Pinpoint the cell where the given text exists, returning its (X, Y) midpoint coordinate. 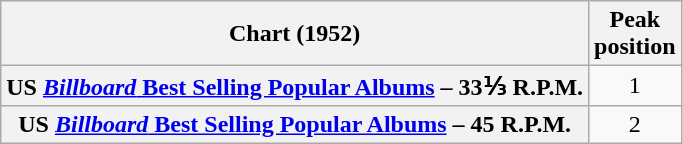
US Billboard Best Selling Popular Albums – 33⅓ R.P.M. (295, 86)
Chart (1952) (295, 34)
1 (635, 86)
US Billboard Best Selling Popular Albums – 45 R.P.M. (295, 124)
Peakposition (635, 34)
2 (635, 124)
